Scan for the cell matching the given text and deliver its [x, y] coordinate at center. 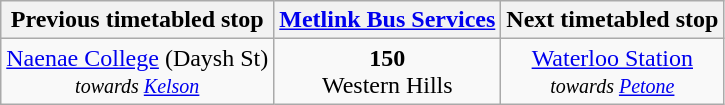
150Western Hills [388, 72]
Metlink Bus Services [388, 20]
Previous timetabled stop [138, 20]
Waterloo Stationtowards Petone [612, 72]
Naenae College (Daysh St)towards Kelson [138, 72]
Next timetabled stop [612, 20]
